Search for the cell housing the specified text and yield its (x, y) center coordinate. 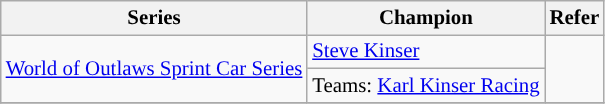
Teams: Karl Kinser Racing (426, 85)
World of Outlaws Sprint Car Series (154, 68)
Champion (426, 18)
Series (154, 18)
Steve Kinser (426, 51)
Refer (574, 18)
